For the text-containing cell, return its midpoint in [x, y] coordinate format. 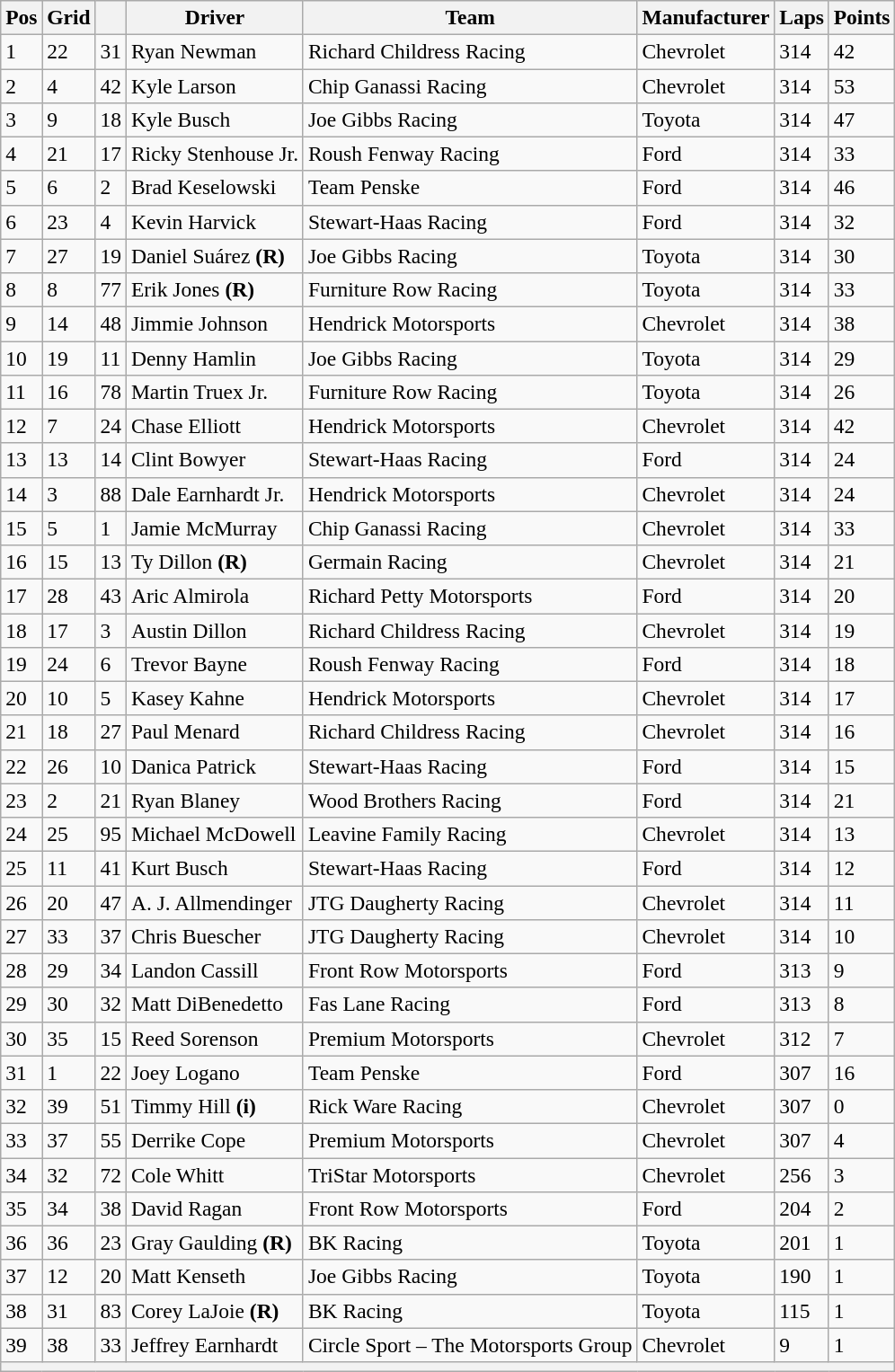
83 [111, 1311]
Rick Ware Racing [470, 1106]
201 [802, 1243]
Ty Dillon (R) [214, 562]
Wood Brothers Racing [470, 801]
204 [802, 1208]
David Ragan [214, 1208]
Brad Keselowski [214, 188]
Paul Menard [214, 732]
Erik Jones (R) [214, 289]
Trevor Bayne [214, 664]
Circle Sport – The Motorsports Group [470, 1345]
77 [111, 289]
Chase Elliott [214, 426]
Gray Gaulding (R) [214, 1243]
312 [802, 1039]
Jimmie Johnson [214, 323]
Denny Hamlin [214, 358]
Grid [68, 17]
Timmy Hill (i) [214, 1106]
Germain Racing [470, 562]
41 [111, 868]
Points [862, 17]
Joey Logano [214, 1073]
Chris Buescher [214, 936]
72 [111, 1174]
Leavine Family Racing [470, 834]
Danica Patrick [214, 766]
95 [111, 834]
Kyle Larson [214, 85]
Clint Bowyer [214, 460]
Reed Sorenson [214, 1039]
Matt DiBenedetto [214, 1005]
Dale Earnhardt Jr. [214, 494]
Laps [802, 17]
Manufacturer [706, 17]
Matt Kenseth [214, 1277]
Landon Cassill [214, 970]
78 [111, 392]
43 [111, 596]
256 [802, 1174]
190 [802, 1277]
Pos [22, 17]
TriStar Motorsports [470, 1174]
115 [802, 1311]
Kyle Busch [214, 119]
Michael McDowell [214, 834]
Derrike Cope [214, 1140]
Richard Petty Motorsports [470, 596]
Driver [214, 17]
Jamie McMurray [214, 528]
48 [111, 323]
Aric Almirola [214, 596]
Martin Truex Jr. [214, 392]
Ryan Newman [214, 51]
0 [862, 1106]
Ricky Stenhouse Jr. [214, 154]
46 [862, 188]
Kasey Kahne [214, 698]
Ryan Blaney [214, 801]
51 [111, 1106]
Jeffrey Earnhardt [214, 1345]
Daniel Suárez (R) [214, 256]
53 [862, 85]
Kurt Busch [214, 868]
Cole Whitt [214, 1174]
Fas Lane Racing [470, 1005]
Kevin Harvick [214, 222]
Team [470, 17]
88 [111, 494]
55 [111, 1140]
A. J. Allmendinger [214, 902]
Corey LaJoie (R) [214, 1311]
Austin Dillon [214, 630]
